Determine the [x, y] coordinate at the center of the cell enclosing the given text.  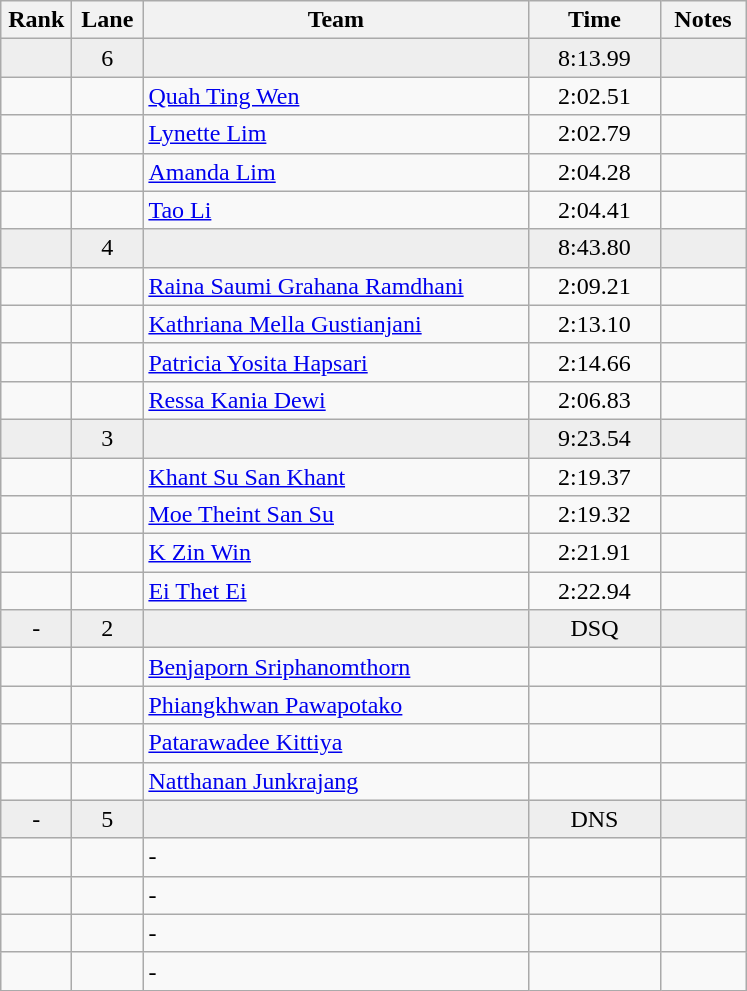
2:13.10 [594, 324]
Natthanan Junkrajang [336, 781]
Lynette Lim [336, 134]
2:02.79 [594, 134]
Patricia Yosita Hapsari [336, 362]
2:19.32 [594, 515]
2:06.83 [594, 400]
K Zin Win [336, 553]
2:22.94 [594, 591]
2:14.66 [594, 362]
DNS [594, 819]
Phiangkhwan Pawapotako [336, 705]
Raina Saumi Grahana Ramdhani [336, 286]
Ressa Kania Dewi [336, 400]
2 [108, 629]
Tao Li [336, 210]
Ei Thet Ei [336, 591]
Khant Su San Khant [336, 477]
Moe Theint San Su [336, 515]
2:04.28 [594, 172]
Kathriana Mella Gustianjani [336, 324]
Rank [36, 20]
2:21.91 [594, 553]
Quah Ting Wen [336, 96]
Time [594, 20]
Benjaporn Sriphanomthorn [336, 667]
Team [336, 20]
8:13.99 [594, 58]
3 [108, 438]
Patarawadee Kittiya [336, 743]
8:43.80 [594, 248]
Lane [108, 20]
Notes [703, 20]
Amanda Lim [336, 172]
2:19.37 [594, 477]
2:09.21 [594, 286]
2:04.41 [594, 210]
DSQ [594, 629]
6 [108, 58]
4 [108, 248]
5 [108, 819]
9:23.54 [594, 438]
2:02.51 [594, 96]
